From the cell containing the given text, extract its center point as (X, Y) coordinate. 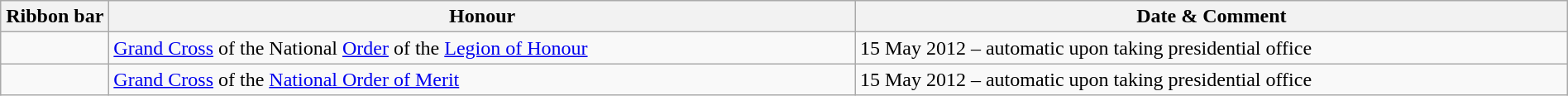
Grand Cross of the National Order of the Legion of Honour (483, 48)
Date & Comment (1211, 17)
Honour (483, 17)
Grand Cross of the National Order of Merit (483, 79)
Ribbon bar (55, 17)
